For the text-containing cell, return its midpoint in [x, y] coordinate format. 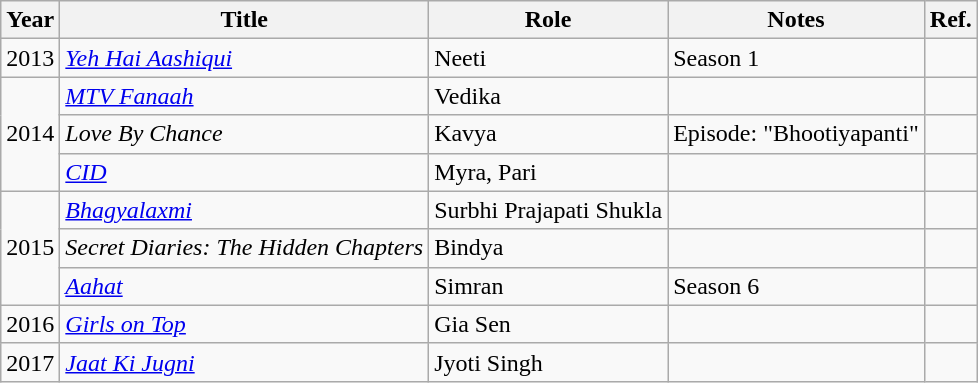
MTV Fanaah [244, 96]
2014 [30, 134]
Myra, Pari [548, 172]
2016 [30, 324]
2017 [30, 362]
Vedika [548, 96]
Girls on Top [244, 324]
Jyoti Singh [548, 362]
Jaat Ki Jugni [244, 362]
CID [244, 172]
Kavya [548, 134]
Title [244, 20]
Role [548, 20]
Simran [548, 286]
Love By Chance [244, 134]
Notes [796, 20]
Episode: "Bhootiyapanti" [796, 134]
Secret Diaries: The Hidden Chapters [244, 248]
Season 6 [796, 286]
2013 [30, 58]
Ref. [950, 20]
Season 1 [796, 58]
Bindya [548, 248]
Neeti [548, 58]
Yeh Hai Aashiqui [244, 58]
Year [30, 20]
Surbhi Prajapati Shukla [548, 210]
Bhagyalaxmi [244, 210]
Gia Sen [548, 324]
Aahat [244, 286]
2015 [30, 248]
